Detect which cell encompasses the target text, then output its [X, Y] center coordinate. 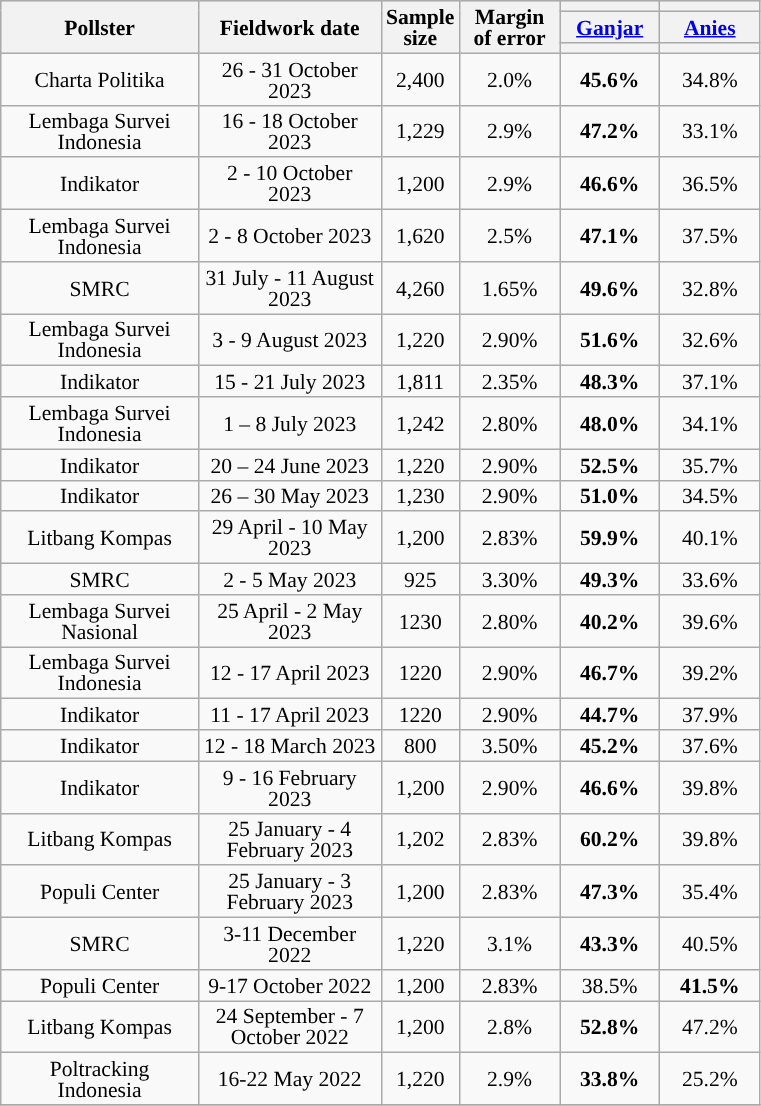
32.8% [710, 288]
2 - 10 October 2023 [290, 184]
25 January - 4 February 2023 [290, 839]
3 - 9 August 2023 [290, 340]
2 - 8 October 2023 [290, 236]
34.5% [710, 496]
33.8% [610, 1079]
2,400 [420, 79]
48.0% [610, 423]
43.3% [610, 944]
25 January - 3 February 2023 [290, 892]
38.5% [610, 986]
45.6% [610, 79]
35.4% [710, 892]
3-11 December 2022 [290, 944]
36.5% [710, 184]
51.6% [610, 340]
39.2% [710, 673]
1.65% [509, 288]
31 July - 11 August 2023 [290, 288]
1,202 [420, 839]
1,229 [420, 131]
40.1% [710, 538]
25 April - 2 May 2023 [290, 621]
3.50% [509, 746]
24 September - 7 October 2022 [290, 1027]
16 - 18 October 2023 [290, 131]
33.1% [710, 131]
34.8% [710, 79]
39.6% [710, 621]
1,620 [420, 236]
48.3% [610, 382]
4,260 [420, 288]
26 – 30 May 2023 [290, 496]
59.9% [610, 538]
2.0% [509, 79]
47.1% [610, 236]
Margin of error [509, 27]
Ganjar [610, 27]
40.5% [710, 944]
37.9% [710, 714]
925 [420, 580]
41.5% [710, 986]
34.1% [710, 423]
15 - 21 July 2023 [290, 382]
1,811 [420, 382]
1230 [420, 621]
Charta Politika [100, 79]
11 - 17 April 2023 [290, 714]
1,242 [420, 423]
Fieldwork date [290, 27]
37.1% [710, 382]
52.8% [610, 1027]
12 - 18 March 2023 [290, 746]
9 - 16 February 2023 [290, 787]
32.6% [710, 340]
1 – 8 July 2023 [290, 423]
44.7% [610, 714]
45.2% [610, 746]
46.7% [610, 673]
2 - 5 May 2023 [290, 580]
52.5% [610, 464]
29 April - 10 May 2023 [290, 538]
51.0% [610, 496]
Anies [710, 27]
25.2% [710, 1079]
3.1% [509, 944]
49.6% [610, 288]
2.8% [509, 1027]
49.3% [610, 580]
9-17 October 2022 [290, 986]
12 - 17 April 2023 [290, 673]
40.2% [610, 621]
33.6% [710, 580]
47.3% [610, 892]
2.35% [509, 382]
Lembaga Survei Nasional [100, 621]
3.30% [509, 580]
35.7% [710, 464]
26 - 31 October 2023 [290, 79]
800 [420, 746]
37.6% [710, 746]
20 – 24 June 2023 [290, 464]
2.5% [509, 236]
37.5% [710, 236]
60.2% [610, 839]
16-22 May 2022 [290, 1079]
Sample size [420, 27]
1,230 [420, 496]
Pollster [100, 27]
Poltracking Indonesia [100, 1079]
